Output the [x, y] coordinate of the center of the cell containing the given text.  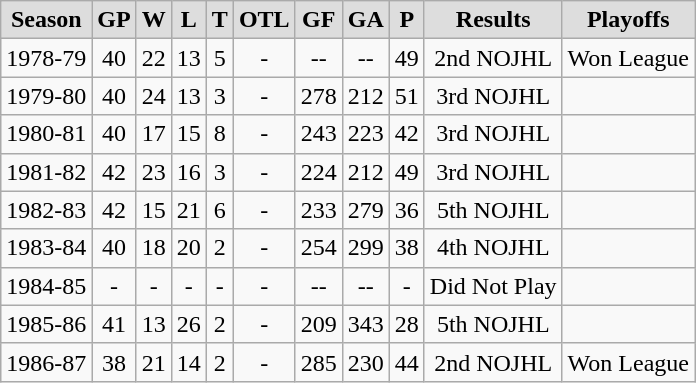
P [406, 20]
1983-84 [46, 248]
1986-87 [46, 362]
28 [406, 324]
8 [220, 134]
233 [318, 210]
Season [46, 20]
1980-81 [46, 134]
GA [366, 20]
Playoffs [628, 20]
14 [188, 362]
278 [318, 96]
23 [154, 172]
243 [318, 134]
1985-86 [46, 324]
20 [188, 248]
254 [318, 248]
17 [154, 134]
L [188, 20]
209 [318, 324]
Did Not Play [493, 286]
36 [406, 210]
OTL [264, 20]
279 [366, 210]
5 [220, 58]
1984-85 [46, 286]
T [220, 20]
224 [318, 172]
230 [366, 362]
1979-80 [46, 96]
GP [114, 20]
1978-79 [46, 58]
1982-83 [46, 210]
343 [366, 324]
18 [154, 248]
41 [114, 324]
223 [366, 134]
Results [493, 20]
GF [318, 20]
285 [318, 362]
W [154, 20]
4th NOJHL [493, 248]
22 [154, 58]
1981-82 [46, 172]
6 [220, 210]
51 [406, 96]
44 [406, 362]
299 [366, 248]
26 [188, 324]
24 [154, 96]
16 [188, 172]
